Provide the [x, y] coordinate of the cell's center where the given text is located.  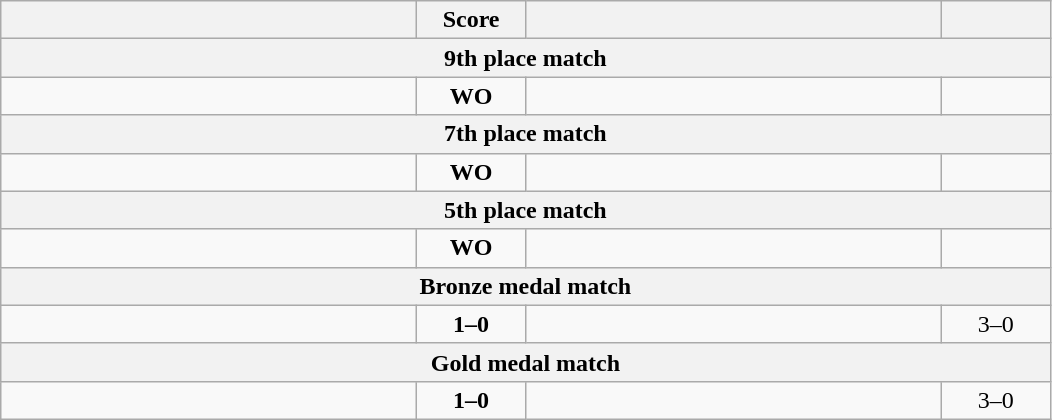
7th place match [526, 134]
Gold medal match [526, 362]
9th place match [526, 58]
5th place match [526, 210]
Bronze medal match [526, 286]
Score [472, 20]
